Pinpoint the cell where the given text exists, returning its (X, Y) midpoint coordinate. 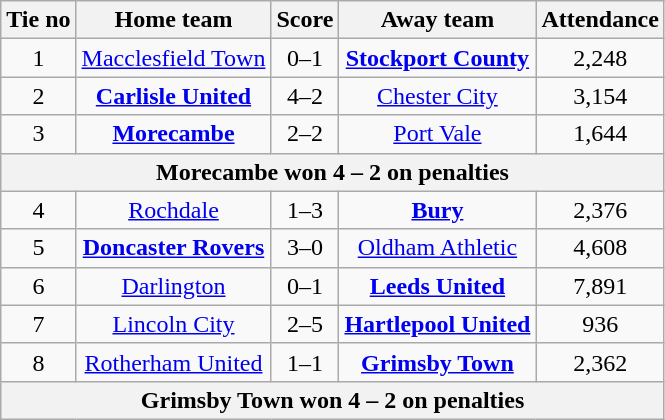
7,891 (600, 286)
936 (600, 324)
2–2 (305, 134)
1 (38, 58)
Morecambe (174, 134)
Away team (438, 20)
1–1 (305, 362)
Doncaster Rovers (174, 248)
7 (38, 324)
Grimsby Town (438, 362)
Stockport County (438, 58)
1–3 (305, 210)
6 (38, 286)
Tie no (38, 20)
Attendance (600, 20)
Hartlepool United (438, 324)
Lincoln City (174, 324)
Chester City (438, 96)
Home team (174, 20)
Port Vale (438, 134)
Oldham Athletic (438, 248)
Grimsby Town won 4 – 2 on penalties (333, 400)
Rotherham United (174, 362)
8 (38, 362)
Bury (438, 210)
Leeds United (438, 286)
Rochdale (174, 210)
3–0 (305, 248)
Morecambe won 4 – 2 on penalties (333, 172)
1,644 (600, 134)
Carlisle United (174, 96)
4–2 (305, 96)
3 (38, 134)
Macclesfield Town (174, 58)
Darlington (174, 286)
2,362 (600, 362)
2 (38, 96)
2,248 (600, 58)
4 (38, 210)
3,154 (600, 96)
Score (305, 20)
2,376 (600, 210)
4,608 (600, 248)
2–5 (305, 324)
5 (38, 248)
